Return the (X, Y) coordinate for the center point of the cell that contains the specified text.  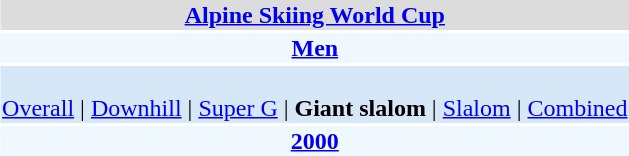
Alpine Skiing World Cup (315, 15)
Men (315, 48)
2000 (315, 141)
Overall | Downhill | Super G | Giant slalom | Slalom | Combined (315, 94)
